Extract the [x, y] coordinate from the center of the cell holding the provided text.  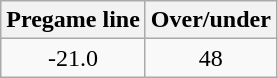
Pregame line [74, 20]
Over/under [210, 20]
-21.0 [74, 58]
48 [210, 58]
